Return [X, Y] of the center of cell containing provided text 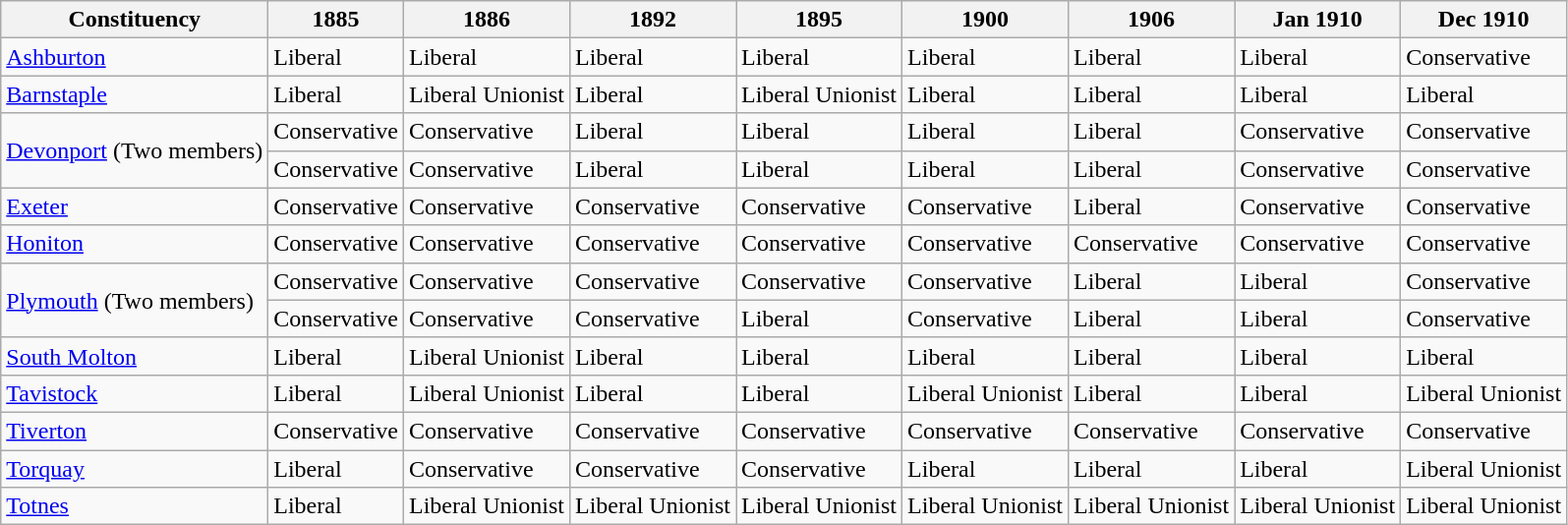
Tiverton [135, 431]
Honiton [135, 244]
1900 [985, 20]
Exeter [135, 206]
Plymouth (Two members) [135, 300]
1885 [336, 20]
Ashburton [135, 57]
Barnstaple [135, 94]
1886 [486, 20]
Jan 1910 [1317, 20]
Devonport (Two members) [135, 150]
Torquay [135, 469]
1906 [1152, 20]
1892 [653, 20]
Totnes [135, 506]
Constituency [135, 20]
Tavistock [135, 393]
Dec 1910 [1484, 20]
South Molton [135, 356]
1895 [818, 20]
